Determine the (x, y) coordinate at the center of the cell enclosing the given text.  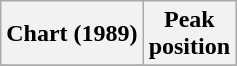
Chart (1989) (72, 34)
Peakposition (189, 34)
